Return (x, y) of the center of cell containing provided text 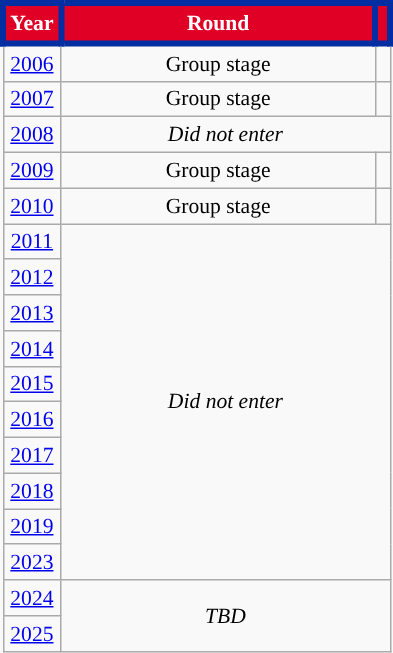
2025 (32, 634)
2008 (32, 135)
2013 (32, 313)
2011 (32, 242)
Round (218, 23)
2007 (32, 99)
2006 (32, 63)
2018 (32, 491)
2012 (32, 278)
2019 (32, 527)
2024 (32, 598)
2023 (32, 563)
2015 (32, 384)
2017 (32, 456)
2016 (32, 420)
2010 (32, 206)
2014 (32, 349)
2009 (32, 171)
Year (32, 23)
TBD (226, 616)
